Determine the (x, y) coordinate at the center of the cell enclosing the given text.  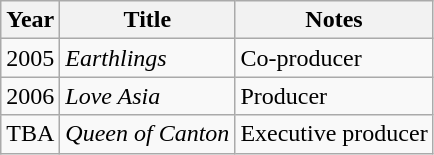
Earthlings (148, 58)
2006 (30, 96)
Producer (334, 96)
2005 (30, 58)
Year (30, 20)
Notes (334, 20)
Co-producer (334, 58)
Title (148, 20)
Queen of Canton (148, 134)
TBA (30, 134)
Executive producer (334, 134)
Love Asia (148, 96)
